Output the (X, Y) coordinate of the center of the cell containing the given text.  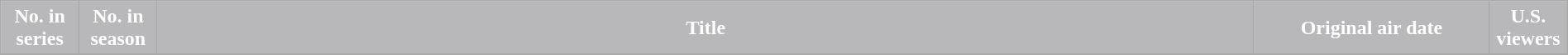
Original air date (1371, 28)
No. inseason (117, 28)
No. inseries (40, 28)
Title (705, 28)
U.S. viewers (1528, 28)
